Return (X, Y) of the center of cell containing provided text 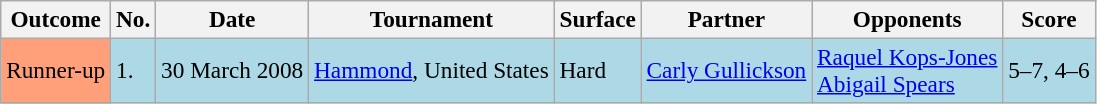
Date (232, 19)
Tournament (432, 19)
Raquel Kops-Jones Abigail Spears (908, 70)
Outcome (56, 19)
30 March 2008 (232, 70)
1. (134, 70)
Partner (726, 19)
Opponents (908, 19)
Score (1049, 19)
Hard (598, 70)
5–7, 4–6 (1049, 70)
Runner-up (56, 70)
Hammond, United States (432, 70)
No. (134, 19)
Carly Gullickson (726, 70)
Surface (598, 19)
